Determine the [X, Y] coordinate at the center of the cell enclosing the given text.  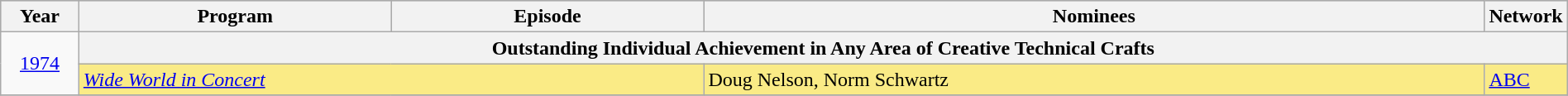
Outstanding Individual Achievement in Any Area of Creative Technical Crafts [823, 48]
1974 [40, 64]
Year [40, 17]
ABC [1526, 79]
Episode [547, 17]
Doug Nelson, Norm Schwartz [1094, 79]
Program [235, 17]
Wide World in Concert [391, 79]
Network [1526, 17]
Nominees [1094, 17]
